Pinpoint the cell where the given text exists, returning its [x, y] midpoint coordinate. 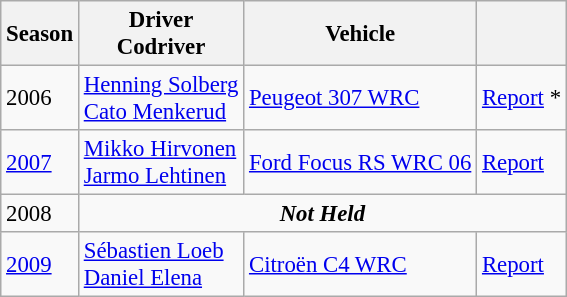
Mikko Hirvonen Jarmo Lehtinen [160, 162]
Peugeot 307 WRC [360, 98]
Report * [522, 98]
Not Held [322, 214]
2007 [40, 162]
2009 [40, 264]
Sébastien Loeb Daniel Elena [160, 264]
2006 [40, 98]
Henning Solberg Cato Menkerud [160, 98]
Season [40, 34]
Citroën C4 WRC [360, 264]
2008 [40, 214]
DriverCodriver [160, 34]
Vehicle [360, 34]
Ford Focus RS WRC 06 [360, 162]
